Detect which cell encompasses the target text, then output its (X, Y) center coordinate. 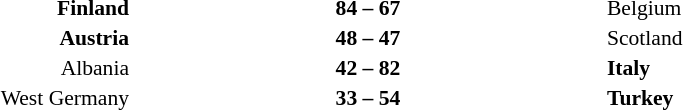
48 – 47 (368, 38)
42 – 82 (368, 68)
